Return the (x, y) coordinate for the center point of the cell that contains the specified text.  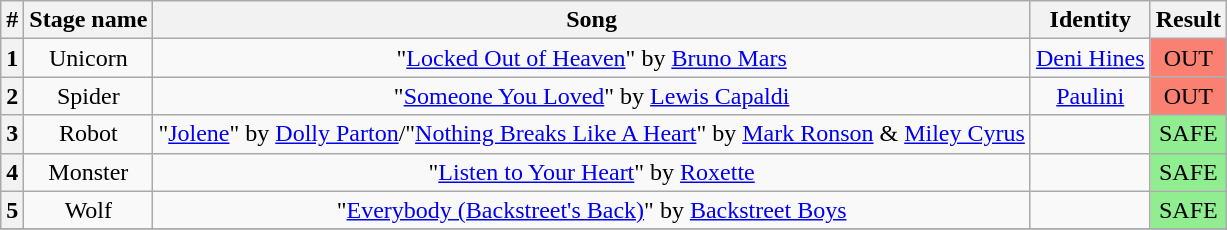
Stage name (88, 20)
"Everybody (Backstreet's Back)" by Backstreet Boys (592, 210)
Paulini (1090, 96)
"Listen to Your Heart" by Roxette (592, 172)
Result (1188, 20)
2 (12, 96)
Deni Hines (1090, 58)
Spider (88, 96)
"Locked Out of Heaven" by Bruno Mars (592, 58)
4 (12, 172)
3 (12, 134)
Identity (1090, 20)
"Someone You Loved" by Lewis Capaldi (592, 96)
Monster (88, 172)
Song (592, 20)
Unicorn (88, 58)
Robot (88, 134)
5 (12, 210)
# (12, 20)
Wolf (88, 210)
"Jolene" by Dolly Parton/"Nothing Breaks Like A Heart" by Mark Ronson & Miley Cyrus (592, 134)
1 (12, 58)
